Output the [X, Y] coordinate of the center of the cell containing the given text.  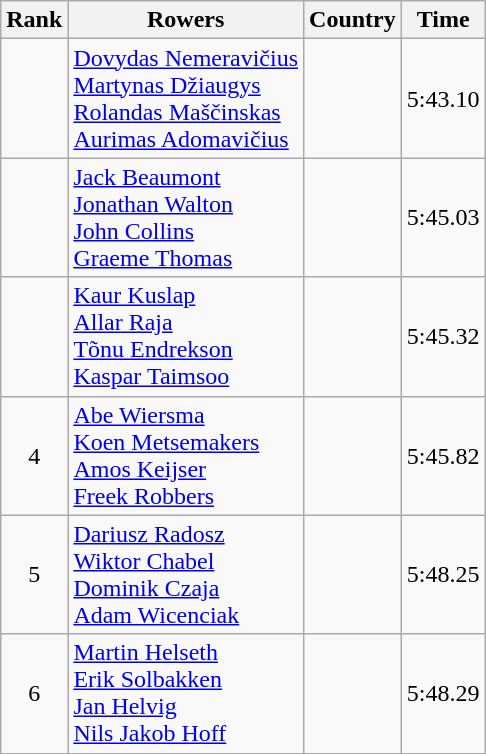
5:43.10 [443, 98]
Jack BeaumontJonathan WaltonJohn CollinsGraeme Thomas [186, 218]
Martin HelsethErik SolbakkenJan HelvigNils Jakob Hoff [186, 694]
Dovydas NemeravičiusMartynas DžiaugysRolandas MaščinskasAurimas Adomavičius [186, 98]
5:48.29 [443, 694]
5:48.25 [443, 574]
5 [34, 574]
Time [443, 20]
Rank [34, 20]
5:45.32 [443, 336]
4 [34, 456]
5:45.03 [443, 218]
Dariusz RadoszWiktor ChabelDominik CzajaAdam Wicenciak [186, 574]
Abe WiersmaKoen MetsemakersAmos KeijserFreek Robbers [186, 456]
5:45.82 [443, 456]
Rowers [186, 20]
Country [353, 20]
Kaur KuslapAllar RajaTõnu EndreksonKaspar Taimsoo [186, 336]
6 [34, 694]
